Locate the cell with the specified text and output its [X, Y] center coordinate. 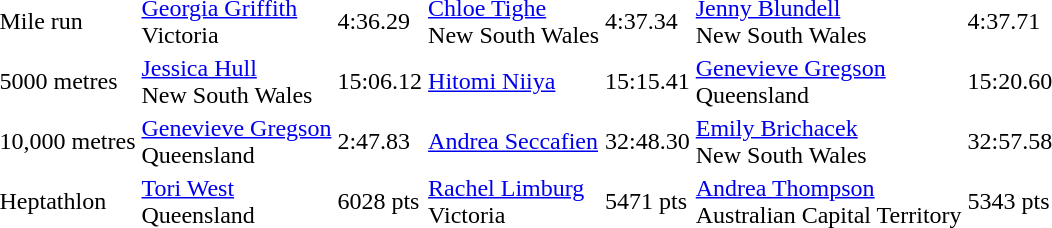
15:15.41 [648, 82]
15:06.12 [380, 82]
Andrea Seccafien [514, 142]
Hitomi Niiya [514, 82]
Jessica HullNew South Wales [236, 82]
2:47.83 [380, 142]
32:48.30 [648, 142]
Emily BrichacekNew South Wales [828, 142]
